Capture the cell that displays the provided text and extract its (x, y) central coordinate. 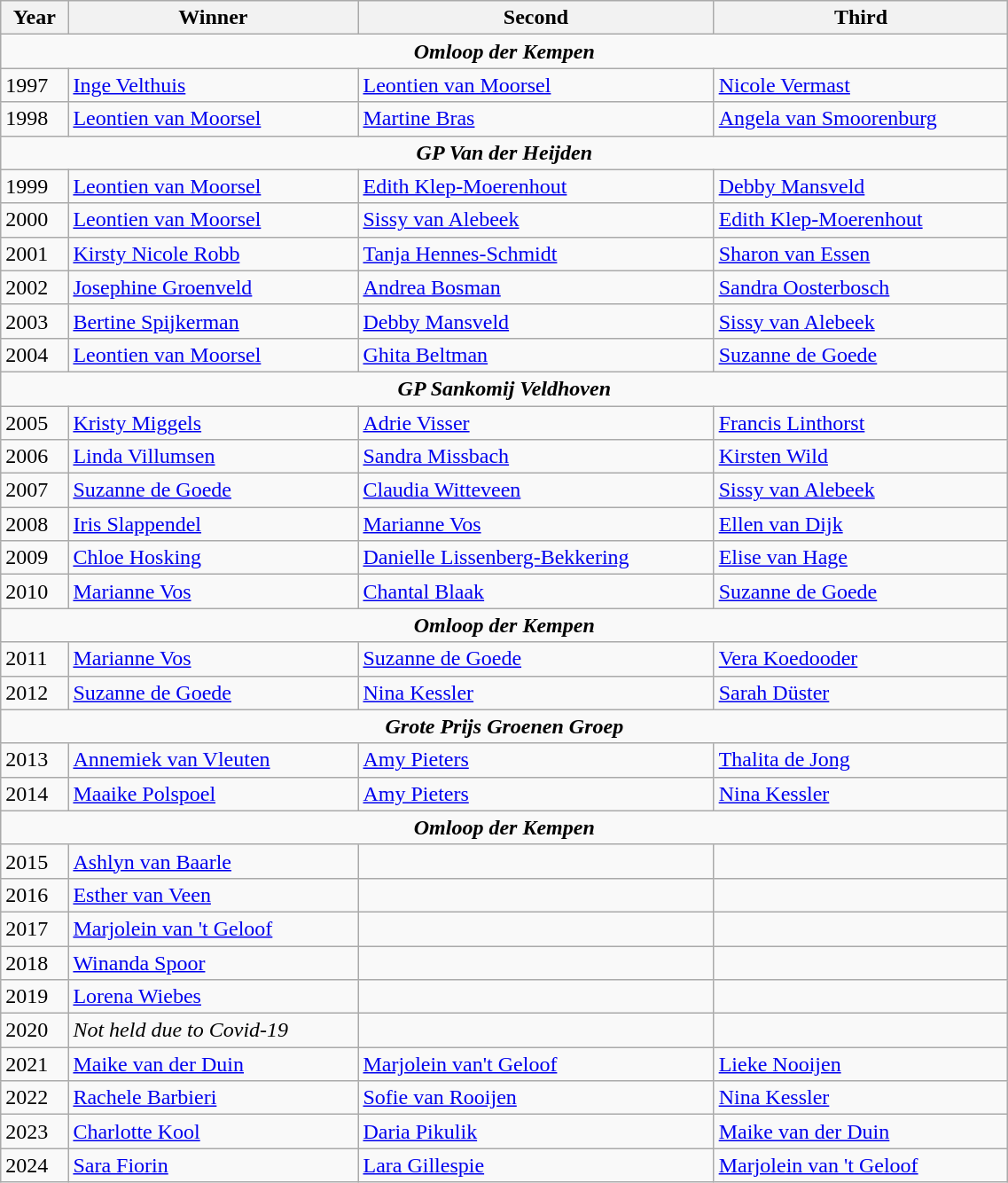
Kristy Miggels (213, 423)
2005 (35, 423)
2019 (35, 997)
Andrea Bosman (535, 287)
Martine Bras (535, 119)
Josephine Groenveld (213, 287)
2016 (35, 895)
Inge Velthuis (213, 85)
Nicole Vermast (861, 85)
Second (535, 18)
Bertine Spijkerman (213, 321)
1997 (35, 85)
Kirsty Nicole Robb (213, 254)
2023 (35, 1132)
1999 (35, 186)
Thalita de Jong (861, 760)
Marjolein van't Geloof (535, 1064)
2021 (35, 1064)
Third (861, 18)
Chloe Hosking (213, 558)
Lorena Wiebes (213, 997)
2002 (35, 287)
Ellen van Dijk (861, 524)
Claudia Witteveen (535, 490)
2006 (35, 457)
Winner (213, 18)
Maaike Polspoel (213, 794)
Francis Linthorst (861, 423)
Annemiek van Vleuten (213, 760)
2003 (35, 321)
Rachele Barbieri (213, 1098)
2015 (35, 861)
Ashlyn van Baarle (213, 861)
Esther van Veen (213, 895)
2010 (35, 591)
Elise van Hage (861, 558)
Linda Villumsen (213, 457)
Vera Koedooder (861, 659)
Daria Pikulik (535, 1132)
Angela van Smoorenburg (861, 119)
Sharon van Essen (861, 254)
2009 (35, 558)
GP Van der Heijden (504, 153)
Lara Gillespie (535, 1165)
2008 (35, 524)
Lieke Nooijen (861, 1064)
Year (35, 18)
Sandra Missbach (535, 457)
2000 (35, 220)
Charlotte Kool (213, 1132)
Sandra Oosterbosch (861, 287)
2004 (35, 355)
2007 (35, 490)
2024 (35, 1165)
2014 (35, 794)
1998 (35, 119)
Winanda Spoor (213, 962)
Kirsten Wild (861, 457)
2012 (35, 693)
Sarah Düster (861, 693)
Tanja Hennes-Schmidt (535, 254)
2017 (35, 928)
2018 (35, 962)
GP Sankomij Veldhoven (504, 388)
Not held due to Covid-19 (213, 1030)
Sofie van Rooijen (535, 1098)
Danielle Lissenberg-Bekkering (535, 558)
2020 (35, 1030)
Adrie Visser (535, 423)
Ghita Beltman (535, 355)
2022 (35, 1098)
2011 (35, 659)
2001 (35, 254)
Sara Fiorin (213, 1165)
Grote Prijs Groenen Groep (504, 726)
2013 (35, 760)
Chantal Blaak (535, 591)
Iris Slappendel (213, 524)
